Return the (x, y) coordinate for the center point of the cell that contains the specified text.  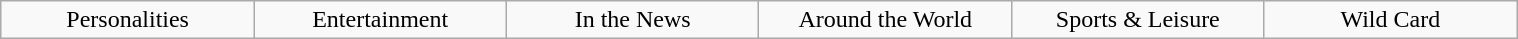
Wild Card (1390, 20)
Around the World (886, 20)
Sports & Leisure (1138, 20)
In the News (632, 20)
Entertainment (380, 20)
Personalities (128, 20)
